Provide the (X, Y) coordinate of the cell's center where the given text is located.  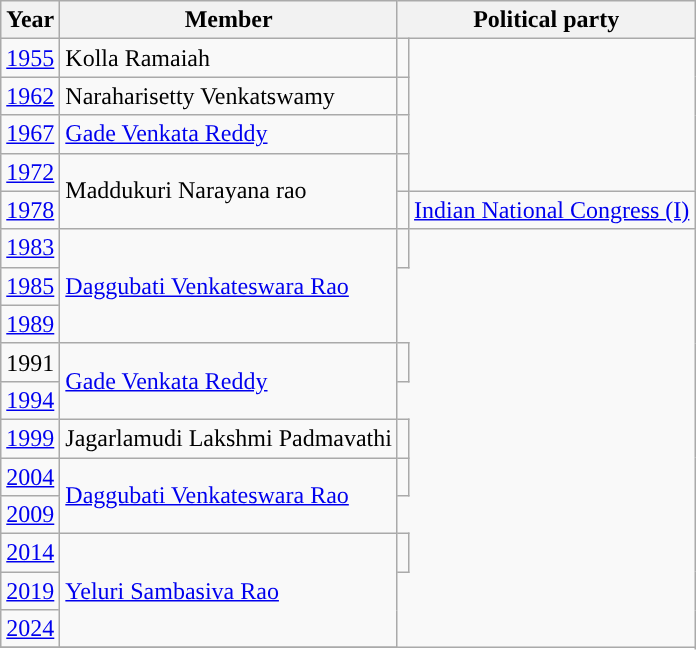
1978 (30, 210)
2019 (30, 591)
Maddukuri Narayana rao (229, 191)
1999 (30, 438)
Jagarlamudi Lakshmi Padmavathi (229, 438)
Naraharisetty Venkatswamy (229, 96)
Indian National Congress (I) (552, 210)
1983 (30, 248)
Kolla Ramaiah (229, 58)
1962 (30, 96)
1994 (30, 400)
Year (30, 20)
2004 (30, 477)
2009 (30, 515)
1967 (30, 134)
2014 (30, 553)
1989 (30, 324)
Member (229, 20)
Yeluri Sambasiva Rao (229, 591)
1991 (30, 362)
Political party (546, 20)
1972 (30, 172)
1955 (30, 58)
1985 (30, 286)
2024 (30, 629)
